From the cell containing the given text, extract its center point as (x, y) coordinate. 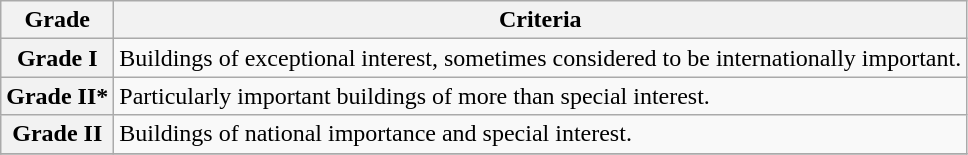
Criteria (540, 20)
Particularly important buildings of more than special interest. (540, 96)
Buildings of national importance and special interest. (540, 134)
Grade II (58, 134)
Grade (58, 20)
Grade II* (58, 96)
Buildings of exceptional interest, sometimes considered to be internationally important. (540, 58)
Grade I (58, 58)
